From the cell containing the given text, extract its center point as (x, y) coordinate. 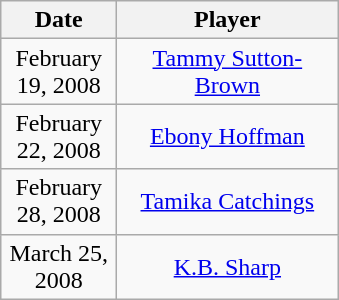
K.B. Sharp (228, 266)
March 25, 2008 (59, 266)
Tammy Sutton-Brown (228, 72)
Tamika Catchings (228, 202)
February 22, 2008 (59, 136)
February 28, 2008 (59, 202)
Player (228, 20)
February 19, 2008 (59, 72)
Ebony Hoffman (228, 136)
Date (59, 20)
